Pinpoint the cell where the given text exists, returning its [x, y] midpoint coordinate. 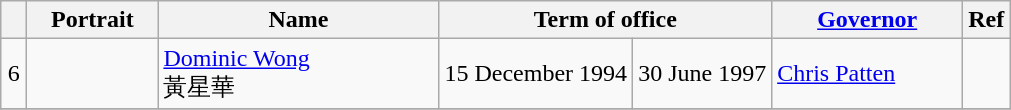
Term of office [606, 20]
6 [14, 74]
30 June 1997 [702, 74]
Ref [986, 20]
15 December 1994 [536, 74]
Dominic Wong黃星華 [298, 74]
Chris Patten [868, 74]
Portrait [92, 20]
Name [298, 20]
Governor [868, 20]
